From the cell containing the given text, extract its center point as [X, Y] coordinate. 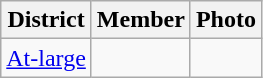
At-large [46, 58]
District [46, 20]
Member [140, 20]
Photo [226, 20]
